Scan for the cell matching the given text and deliver its [x, y] coordinate at center. 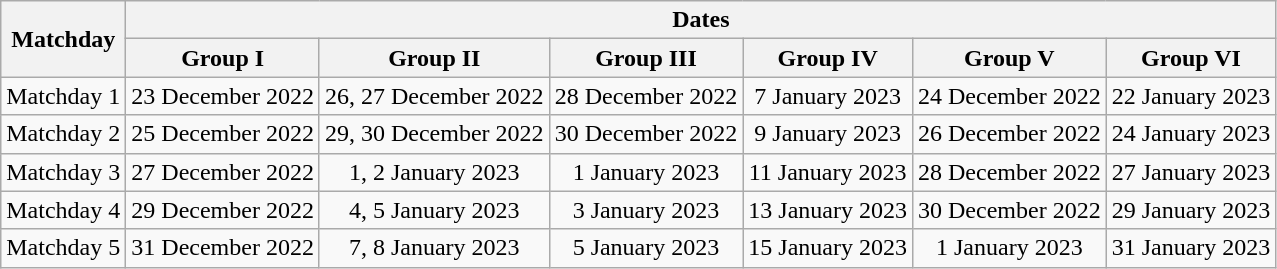
Matchday [64, 39]
5 January 2023 [646, 248]
27 January 2023 [1191, 172]
Group I [223, 58]
27 December 2022 [223, 172]
1, 2 January 2023 [434, 172]
Group V [1009, 58]
Group IV [828, 58]
Dates [701, 20]
4, 5 January 2023 [434, 210]
3 January 2023 [646, 210]
15 January 2023 [828, 248]
Matchday 4 [64, 210]
Matchday 5 [64, 248]
9 January 2023 [828, 134]
24 December 2022 [1009, 96]
29 December 2022 [223, 210]
23 December 2022 [223, 96]
31 December 2022 [223, 248]
29, 30 December 2022 [434, 134]
11 January 2023 [828, 172]
26 December 2022 [1009, 134]
7 January 2023 [828, 96]
Matchday 3 [64, 172]
29 January 2023 [1191, 210]
Group VI [1191, 58]
Group II [434, 58]
Matchday 2 [64, 134]
22 January 2023 [1191, 96]
31 January 2023 [1191, 248]
Matchday 1 [64, 96]
13 January 2023 [828, 210]
26, 27 December 2022 [434, 96]
Group III [646, 58]
24 January 2023 [1191, 134]
7, 8 January 2023 [434, 248]
25 December 2022 [223, 134]
